From the cell containing the given text, extract its center point as [X, Y] coordinate. 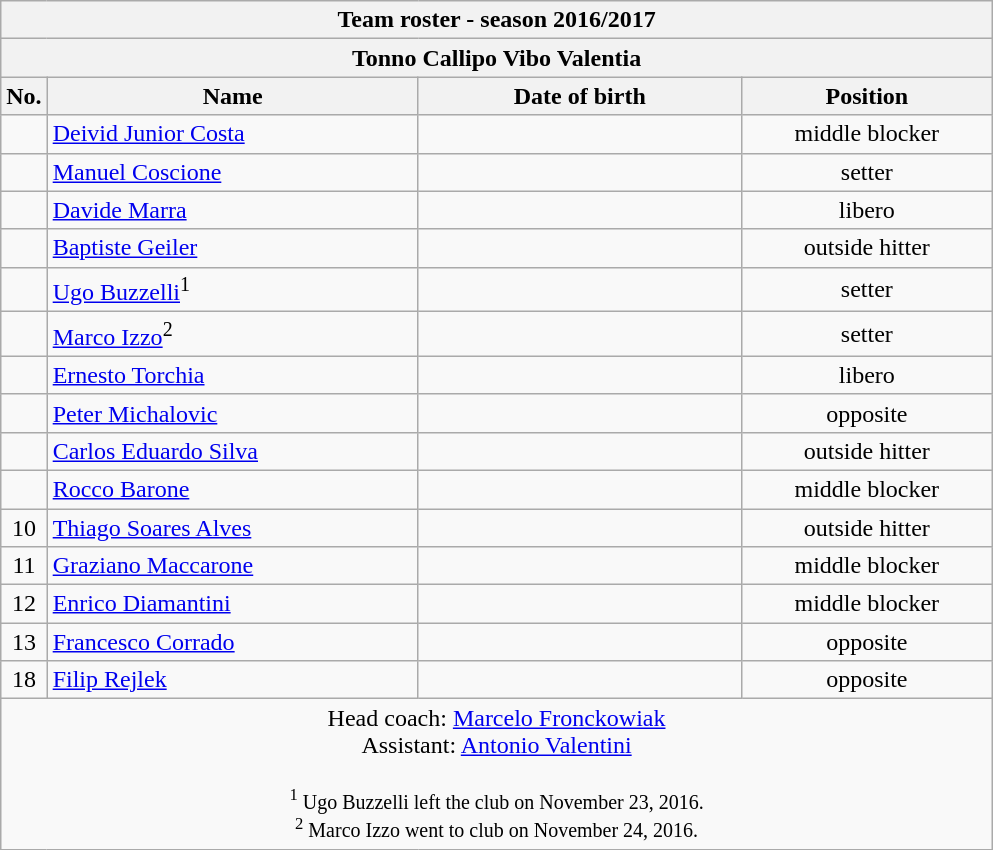
Davide Marra [232, 210]
12 [24, 604]
Date of birth [580, 96]
Deivid Junior Costa [232, 134]
Peter Michalovic [232, 413]
11 [24, 566]
Ugo Buzzelli1 [232, 290]
18 [24, 680]
Graziano Maccarone [232, 566]
Tonno Callipo Vibo Valentia [497, 58]
13 [24, 642]
Team roster - season 2016/2017 [497, 20]
No. [24, 96]
Marco Izzo2 [232, 334]
Francesco Corrado [232, 642]
10 [24, 528]
Position [866, 96]
Ernesto Torchia [232, 375]
Enrico Diamantini [232, 604]
Baptiste Geiler [232, 248]
Manuel Coscione [232, 172]
Rocco Barone [232, 489]
Thiago Soares Alves [232, 528]
Filip Rejlek [232, 680]
Carlos Eduardo Silva [232, 451]
Name [232, 96]
